Scan for the cell matching the given text and deliver its [X, Y] coordinate at center. 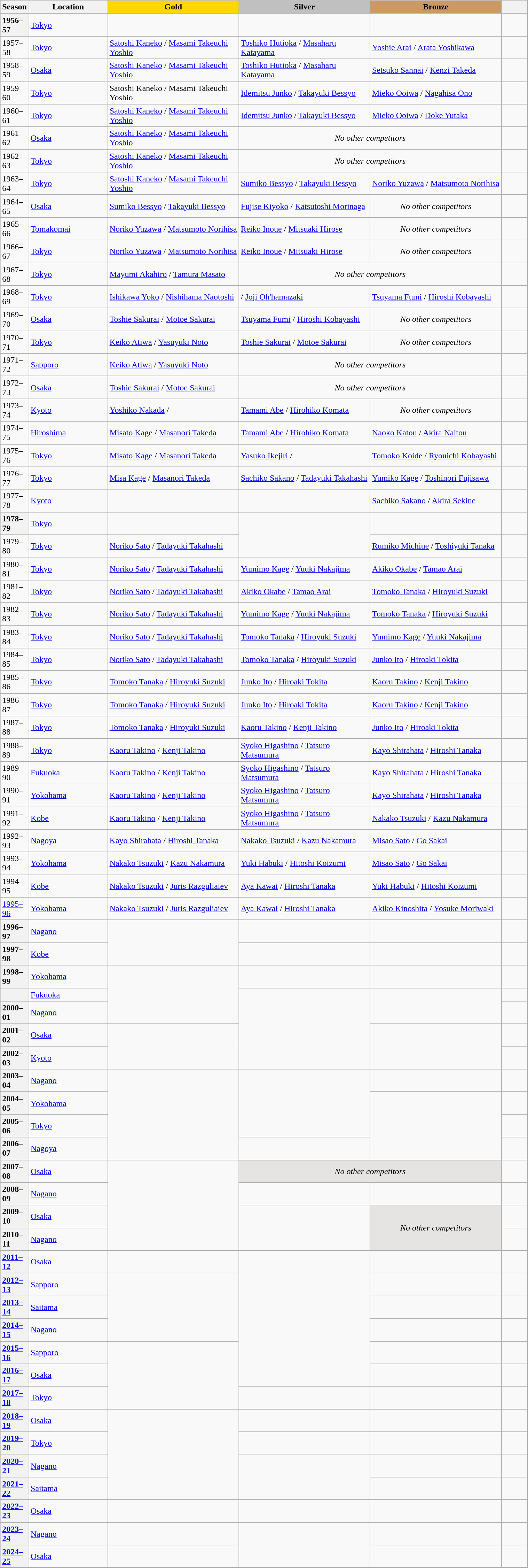
1972–73 [15, 387]
1984–85 [15, 660]
2016–17 [15, 1375]
2006–07 [15, 1149]
1966–67 [15, 251]
1989–90 [15, 773]
2020–21 [15, 1466]
Mayumi Akahiro / Tamura Masato [173, 274]
1962–63 [15, 161]
1990–91 [15, 795]
2003–04 [15, 1080]
2005–06 [15, 1126]
2001–02 [15, 1035]
1959–60 [15, 93]
2010–11 [15, 1239]
1960–61 [15, 116]
Season [15, 7]
1991–92 [15, 818]
1961–62 [15, 138]
/ Joji Oh'hamazaki [304, 297]
1968–69 [15, 297]
2014–15 [15, 1330]
1971–72 [15, 365]
Gold [173, 7]
1978–79 [15, 523]
1974–75 [15, 433]
1976–77 [15, 478]
2018–19 [15, 1420]
Silver [304, 7]
2013–14 [15, 1307]
1997–98 [15, 954]
Yasuko Ikejiri / [304, 456]
2023–24 [15, 1534]
Akiko Kinoshita / Yosuke Moriwaki [436, 908]
1987–88 [15, 727]
Bronze [436, 7]
1977–78 [15, 501]
1964–65 [15, 206]
1957–58 [15, 47]
2022–23 [15, 1511]
1996–97 [15, 931]
Mieko Ooiwa / Nagahisa Ono [436, 93]
Naoko Katou / Akira Naitou [436, 433]
1958–59 [15, 70]
1970–71 [15, 342]
1965–66 [15, 228]
Yoshiko Nakada / [173, 410]
2000–01 [15, 1013]
1973–74 [15, 410]
Misa Kage / Masanori Takeda [173, 478]
1992–93 [15, 841]
1975–76 [15, 456]
1963–64 [15, 183]
2009–10 [15, 1216]
2015–16 [15, 1352]
1998–99 [15, 977]
2019–20 [15, 1443]
Sachiko Sakano / Akira Sekine [436, 501]
1982–83 [15, 614]
1969–70 [15, 320]
Location [68, 7]
Hiroshima [68, 433]
Rumiko Michiue / Toshiyuki Tanaka [436, 546]
1981–82 [15, 591]
1994–95 [15, 886]
2004–05 [15, 1103]
1995–96 [15, 908]
2017–18 [15, 1398]
Sachiko Sakano / Tadayuki Takahashi [304, 478]
1956–57 [15, 25]
1979–80 [15, 546]
1993–94 [15, 863]
Ishikawa Yoko / Nishihama Naotoshi [173, 297]
1983–84 [15, 637]
2002–03 [15, 1058]
Yoshie Arai / Arata Yoshikawa [436, 47]
1967–68 [15, 274]
2008–09 [15, 1194]
Yumiko Kage / Toshinori Fujisawa [436, 478]
1985–86 [15, 682]
2007–08 [15, 1171]
1980–81 [15, 568]
Mieko Ooiwa / Doke Yutaka [436, 116]
Tomoko Koide / Ryouichi Kobayashi [436, 456]
2021–22 [15, 1489]
2011–12 [15, 1262]
1986–87 [15, 705]
1988–89 [15, 750]
Tomakomai [68, 228]
Setsuko Sannai / Kenzi Takeda [436, 70]
2012–13 [15, 1284]
Fujise Kiyoko / Katsutoshi Morinaga [304, 206]
2024–25 [15, 1556]
